Identify which cell holds the provided text, then report its [X, Y] central coordinate. 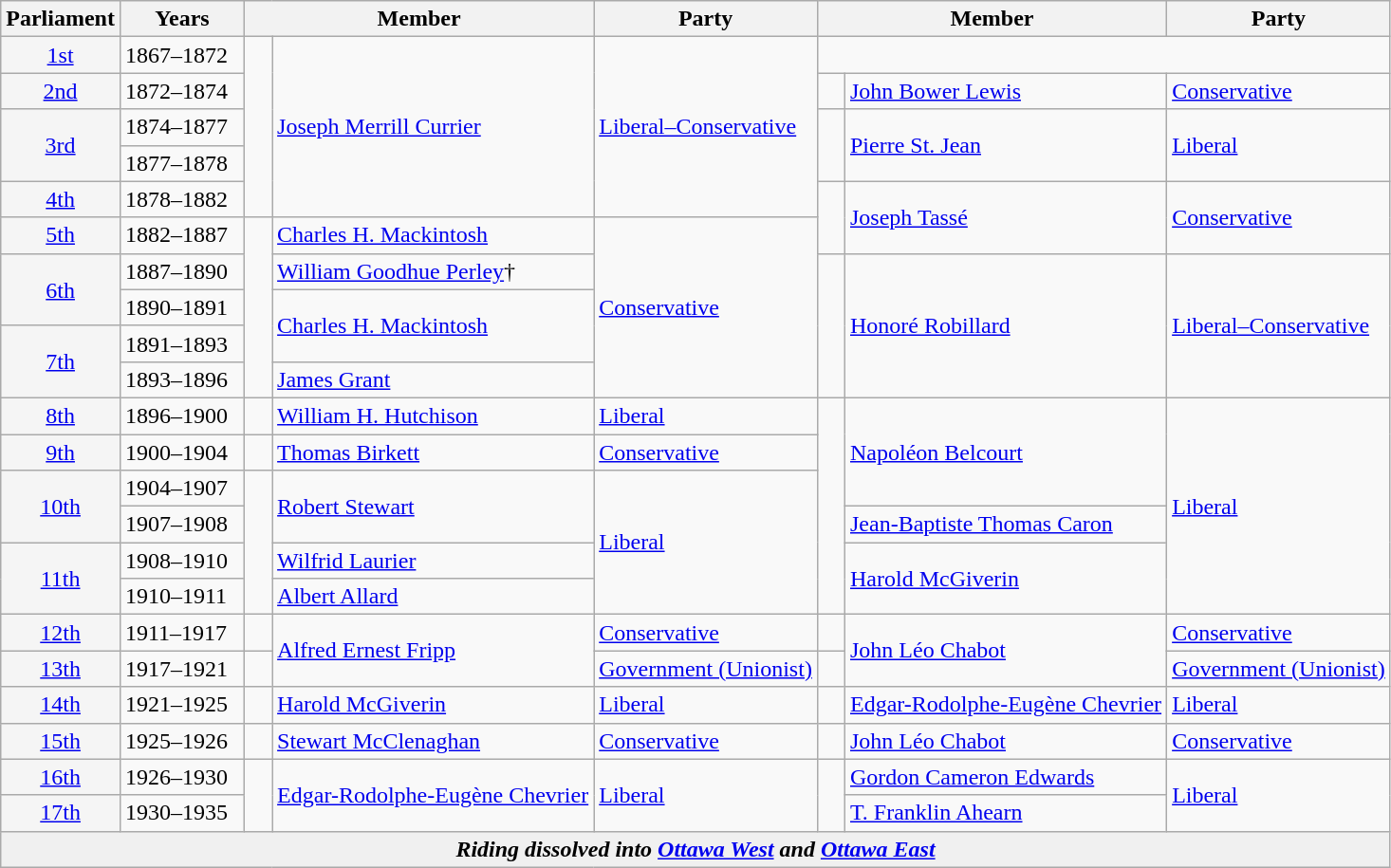
1921–1925 [182, 705]
1893–1896 [182, 379]
10th [61, 507]
1900–1904 [182, 452]
John Bower Lewis [1006, 91]
1910–1911 [182, 597]
William H. Hutchison [433, 416]
14th [61, 705]
Joseph Tassé [1006, 217]
1907–1908 [182, 525]
17th [61, 813]
Alfred Ernest Fripp [433, 651]
Stewart McClenaghan [433, 741]
8th [61, 416]
1930–1935 [182, 813]
1874–1877 [182, 127]
16th [61, 777]
9th [61, 452]
1867–1872 [182, 55]
11th [61, 579]
William Goodhue Perley† [433, 271]
Gordon Cameron Edwards [1006, 777]
Thomas Birkett [433, 452]
Albert Allard [433, 597]
1904–1907 [182, 489]
1911–1917 [182, 633]
Years [182, 19]
1891–1893 [182, 343]
Wilfrid Laurier [433, 561]
1872–1874 [182, 91]
1926–1930 [182, 777]
4th [61, 199]
T. Franklin Ahearn [1006, 813]
1896–1900 [182, 416]
Honoré Robillard [1006, 325]
13th [61, 669]
6th [61, 289]
1917–1921 [182, 669]
2nd [61, 91]
Napoléon Belcourt [1006, 452]
1882–1887 [182, 235]
5th [61, 235]
3rd [61, 145]
1st [61, 55]
Parliament [61, 19]
Riding dissolved into Ottawa West and Ottawa East [696, 849]
Pierre St. Jean [1006, 145]
1890–1891 [182, 307]
12th [61, 633]
1908–1910 [182, 561]
Jean-Baptiste Thomas Caron [1006, 525]
Robert Stewart [433, 507]
7th [61, 361]
1887–1890 [182, 271]
Joseph Merrill Currier [433, 127]
1877–1878 [182, 163]
1925–1926 [182, 741]
1878–1882 [182, 199]
James Grant [433, 379]
15th [61, 741]
